Extract the [X, Y] coordinate from the center of the cell holding the provided text.  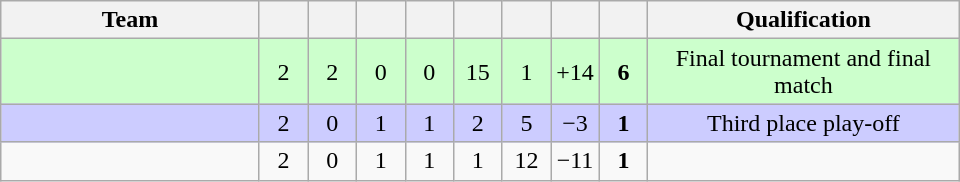
−11 [576, 161]
6 [624, 72]
12 [526, 161]
Team [130, 20]
−3 [576, 123]
Qualification [804, 20]
5 [526, 123]
Third place play-off [804, 123]
15 [478, 72]
Final tournament and final match [804, 72]
+14 [576, 72]
